Extract the [X, Y] coordinate from the center of the cell holding the provided text.  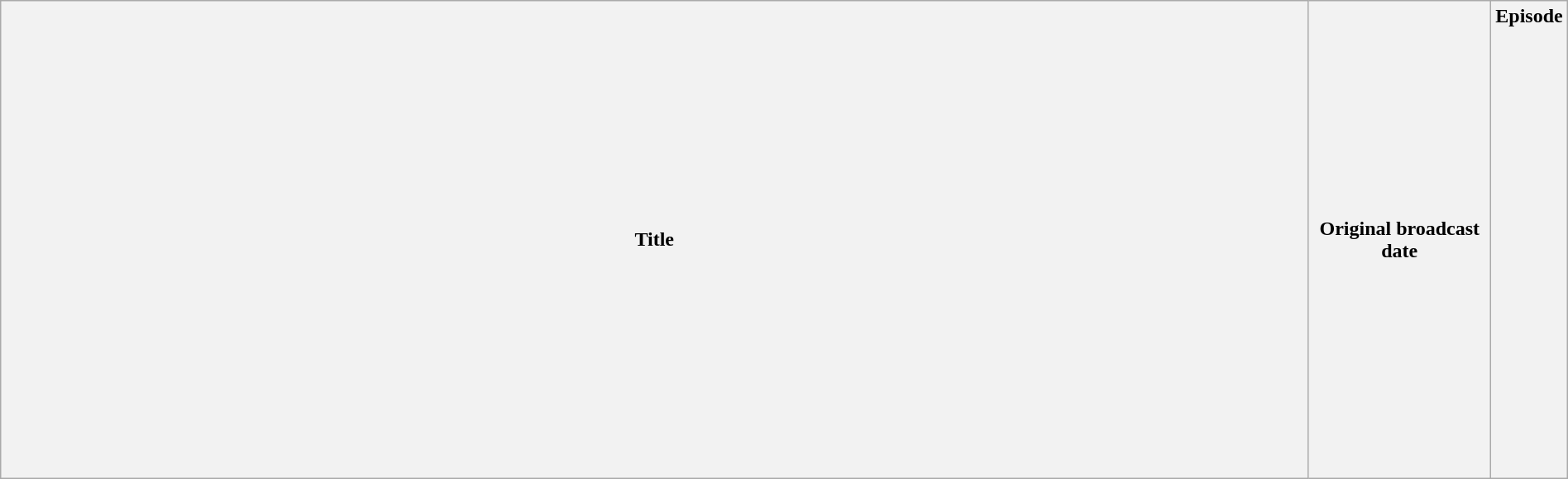
Title [655, 240]
Original broadcast date [1399, 240]
Episode [1529, 240]
